Return the [X, Y] coordinate for the center point of the cell that contains the specified text.  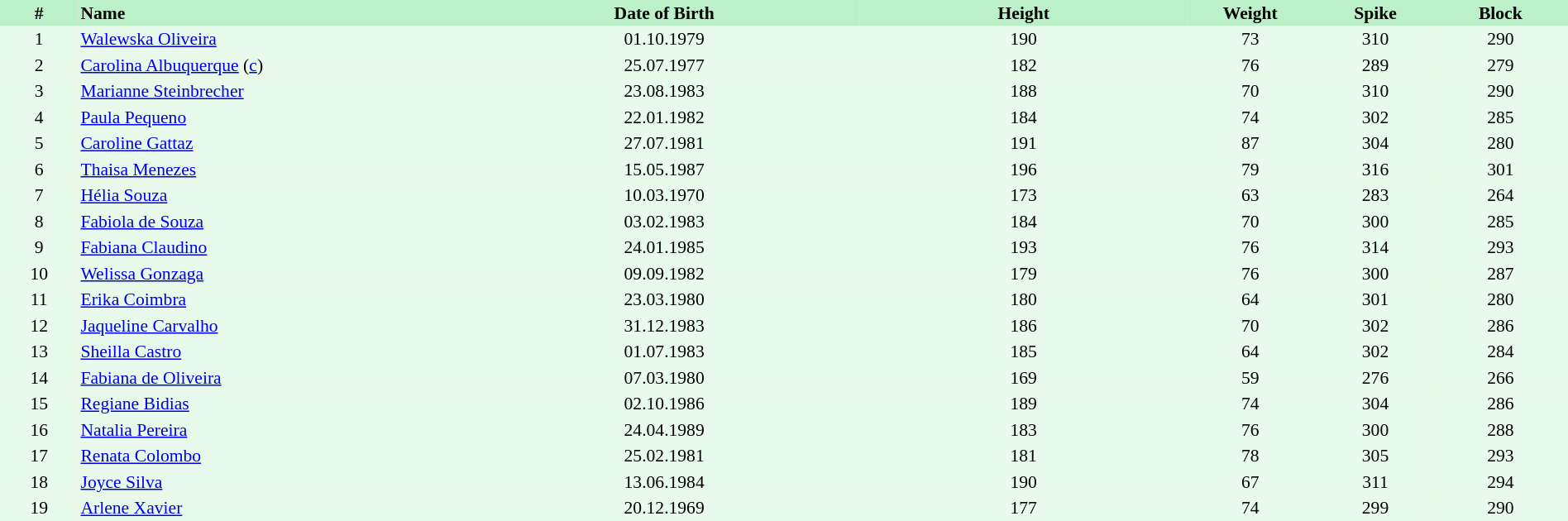
279 [1500, 65]
3 [39, 91]
177 [1024, 508]
311 [1374, 482]
Spike [1374, 13]
283 [1374, 195]
305 [1374, 456]
Name [273, 13]
Paula Pequeno [273, 117]
4 [39, 117]
Welissa Gonzaga [273, 274]
16 [39, 430]
186 [1024, 326]
193 [1024, 248]
287 [1500, 274]
276 [1374, 378]
24.04.1989 [664, 430]
Carolina Albuquerque (c) [273, 65]
87 [1250, 144]
25.02.1981 [664, 456]
Sheilla Castro [273, 352]
314 [1374, 248]
02.10.1986 [664, 404]
07.03.1980 [664, 378]
188 [1024, 91]
01.07.1983 [664, 352]
289 [1374, 65]
25.07.1977 [664, 65]
Height [1024, 13]
79 [1250, 170]
20.12.1969 [664, 508]
27.07.1981 [664, 144]
63 [1250, 195]
183 [1024, 430]
09.09.1982 [664, 274]
191 [1024, 144]
17 [39, 456]
Date of Birth [664, 13]
196 [1024, 170]
173 [1024, 195]
185 [1024, 352]
Erika Coimbra [273, 299]
Thaisa Menezes [273, 170]
15 [39, 404]
179 [1024, 274]
01.10.1979 [664, 40]
# [39, 13]
Joyce Silva [273, 482]
10 [39, 274]
24.01.1985 [664, 248]
Walewska Oliveira [273, 40]
299 [1374, 508]
13 [39, 352]
Fabiola de Souza [273, 222]
181 [1024, 456]
59 [1250, 378]
Renata Colombo [273, 456]
Natalia Pereira [273, 430]
22.01.1982 [664, 117]
73 [1250, 40]
15.05.1987 [664, 170]
31.12.1983 [664, 326]
23.08.1983 [664, 91]
Arlene Xavier [273, 508]
284 [1500, 352]
288 [1500, 430]
13.06.1984 [664, 482]
14 [39, 378]
Regiane Bidias [273, 404]
Block [1500, 13]
Weight [1250, 13]
8 [39, 222]
294 [1500, 482]
180 [1024, 299]
10.03.1970 [664, 195]
18 [39, 482]
182 [1024, 65]
03.02.1983 [664, 222]
Caroline Gattaz [273, 144]
78 [1250, 456]
Fabiana de Oliveira [273, 378]
Marianne Steinbrecher [273, 91]
23.03.1980 [664, 299]
316 [1374, 170]
12 [39, 326]
Jaqueline Carvalho [273, 326]
11 [39, 299]
169 [1024, 378]
266 [1500, 378]
189 [1024, 404]
2 [39, 65]
Fabiana Claudino [273, 248]
7 [39, 195]
9 [39, 248]
Hélia Souza [273, 195]
5 [39, 144]
67 [1250, 482]
1 [39, 40]
6 [39, 170]
264 [1500, 195]
19 [39, 508]
